Pinpoint the cell where the given text exists, returning its (X, Y) midpoint coordinate. 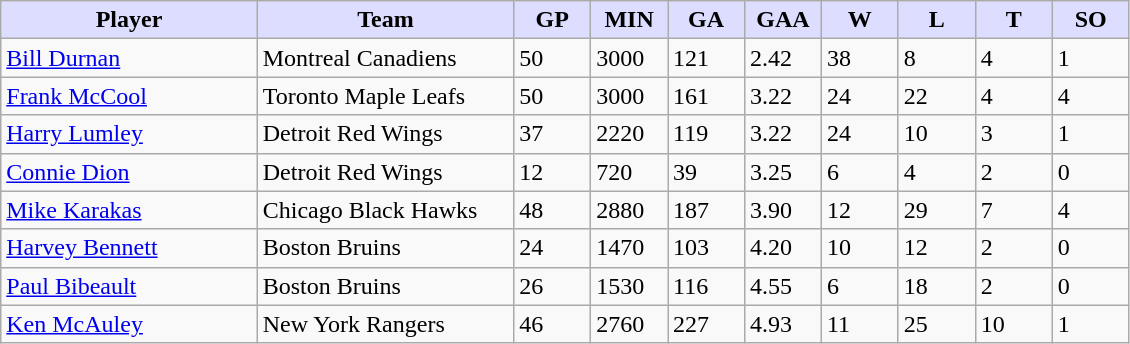
Paul Bibeault (129, 286)
Toronto Maple Leafs (385, 96)
46 (552, 324)
1470 (630, 248)
Connie Dion (129, 172)
116 (706, 286)
4.20 (782, 248)
25 (936, 324)
Bill Durnan (129, 58)
SO (1090, 20)
Harvey Bennett (129, 248)
29 (936, 210)
Player (129, 20)
3 (1014, 134)
Team (385, 20)
26 (552, 286)
7 (1014, 210)
161 (706, 96)
187 (706, 210)
37 (552, 134)
4.93 (782, 324)
8 (936, 58)
38 (860, 58)
GP (552, 20)
Frank McCool (129, 96)
Montreal Canadiens (385, 58)
2760 (630, 324)
1530 (630, 286)
119 (706, 134)
3.25 (782, 172)
Mike Karakas (129, 210)
GAA (782, 20)
4.55 (782, 286)
2880 (630, 210)
Harry Lumley (129, 134)
2.42 (782, 58)
2220 (630, 134)
48 (552, 210)
720 (630, 172)
T (1014, 20)
3.90 (782, 210)
MIN (630, 20)
Chicago Black Hawks (385, 210)
New York Rangers (385, 324)
18 (936, 286)
121 (706, 58)
39 (706, 172)
Ken McAuley (129, 324)
227 (706, 324)
L (936, 20)
W (860, 20)
11 (860, 324)
103 (706, 248)
22 (936, 96)
GA (706, 20)
